Return (x, y) of the center of cell containing provided text 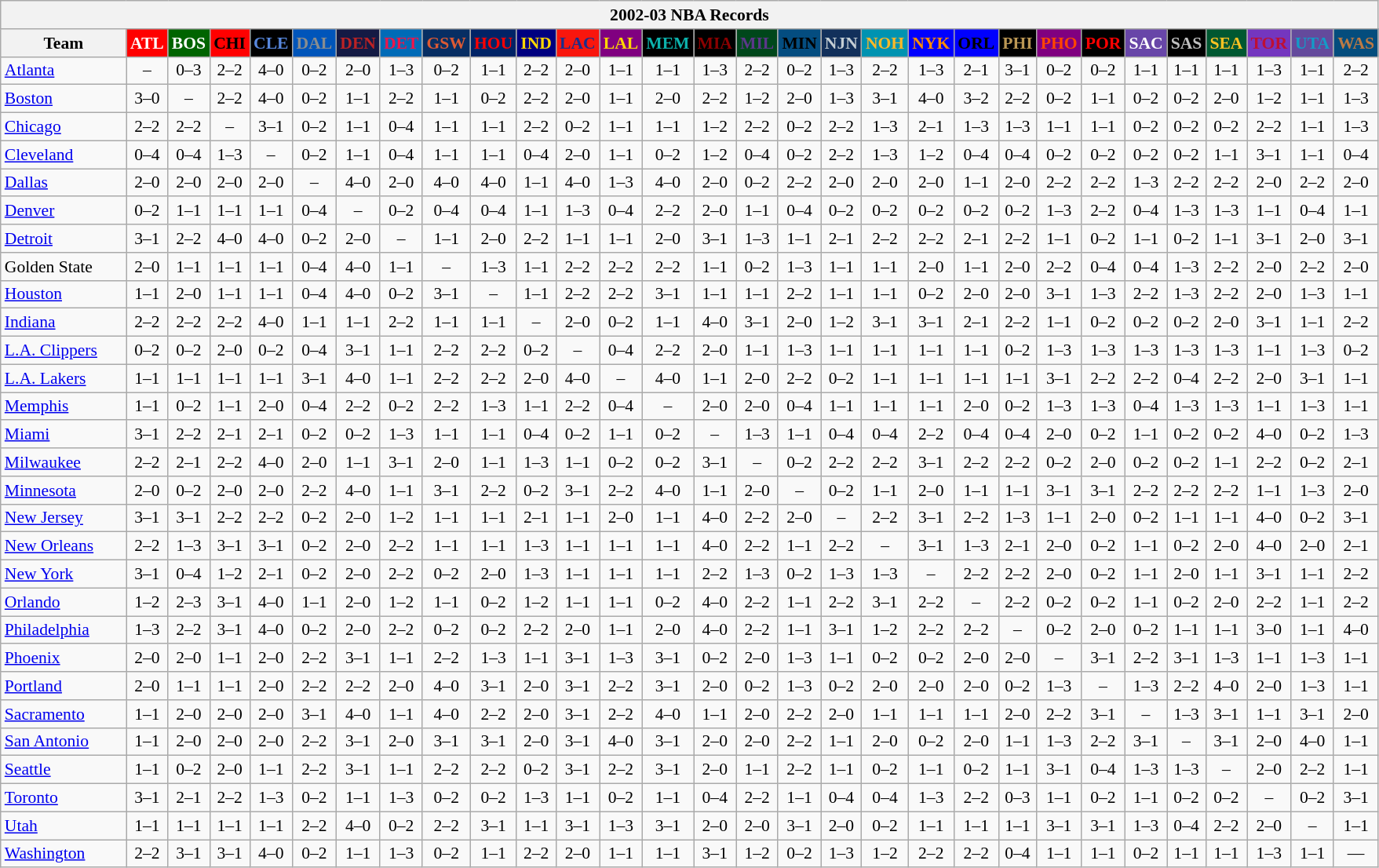
L.A. Lakers (64, 378)
NYK (931, 43)
MIL (757, 43)
3–2 (976, 99)
IND (536, 43)
MIA (715, 43)
ATL (148, 43)
Philadelphia (64, 630)
DET (402, 43)
GSW (446, 43)
POR (1104, 43)
Memphis (64, 407)
PHI (1017, 43)
New York (64, 574)
LAL (622, 43)
New Jersey (64, 518)
Toronto (64, 798)
TOR (1270, 43)
SAC (1146, 43)
Dallas (64, 183)
Miami (64, 435)
Milwaukee (64, 462)
Minnesota (64, 491)
Chicago (64, 127)
Utah (64, 826)
Portland (64, 686)
NOH (885, 43)
Boston (64, 99)
ORL (976, 43)
UTA (1312, 43)
Phoenix (64, 658)
MIN (799, 43)
HOU (493, 43)
Detroit (64, 239)
Sacramento (64, 714)
NJN (841, 43)
SAS (1187, 43)
Houston (64, 294)
Orlando (64, 602)
San Antonio (64, 742)
Indiana (64, 323)
L.A. Clippers (64, 351)
PHO (1060, 43)
BOS (188, 43)
DAL (315, 43)
Team (64, 43)
2–3 (188, 602)
Denver (64, 211)
CLE (272, 43)
WAS (1356, 43)
Seattle (64, 770)
Cleveland (64, 155)
New Orleans (64, 546)
Atlanta (64, 71)
2002-03 NBA Records (689, 15)
SEA (1226, 43)
Washington (64, 854)
LAC (578, 43)
MEM (667, 43)
DEN (358, 43)
Golden State (64, 267)
CHI (229, 43)
— (1356, 854)
